Provide the [x, y] coordinate of the cell's center where the given text is located.  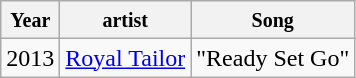
Song [273, 20]
"Ready Set Go" [273, 58]
Year [30, 20]
artist [126, 20]
Royal Tailor [126, 58]
2013 [30, 58]
